Find where the given text appears and provide that cell's center as [X, Y] coordinate. 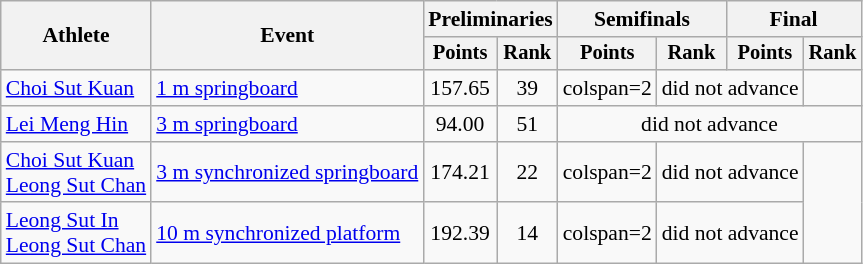
Leong Sut InLeong Sut Chan [76, 234]
22 [528, 172]
157.65 [460, 88]
Lei Meng Hin [76, 124]
174.21 [460, 172]
10 m synchronized platform [287, 234]
3 m synchronized springboard [287, 172]
94.00 [460, 124]
Choi Sut KuanLeong Sut Chan [76, 172]
192.39 [460, 234]
Final [794, 19]
1 m springboard [287, 88]
Event [287, 36]
14 [528, 234]
Choi Sut Kuan [76, 88]
51 [528, 124]
Semifinals [642, 19]
39 [528, 88]
Athlete [76, 36]
Preliminaries [490, 19]
3 m springboard [287, 124]
